Detect which cell encompasses the target text, then output its [X, Y] center coordinate. 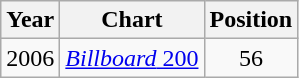
Billboard 200 [132, 58]
2006 [30, 58]
Position [251, 20]
Chart [132, 20]
Year [30, 20]
56 [251, 58]
